Identify which cell holds the provided text, then report its (x, y) central coordinate. 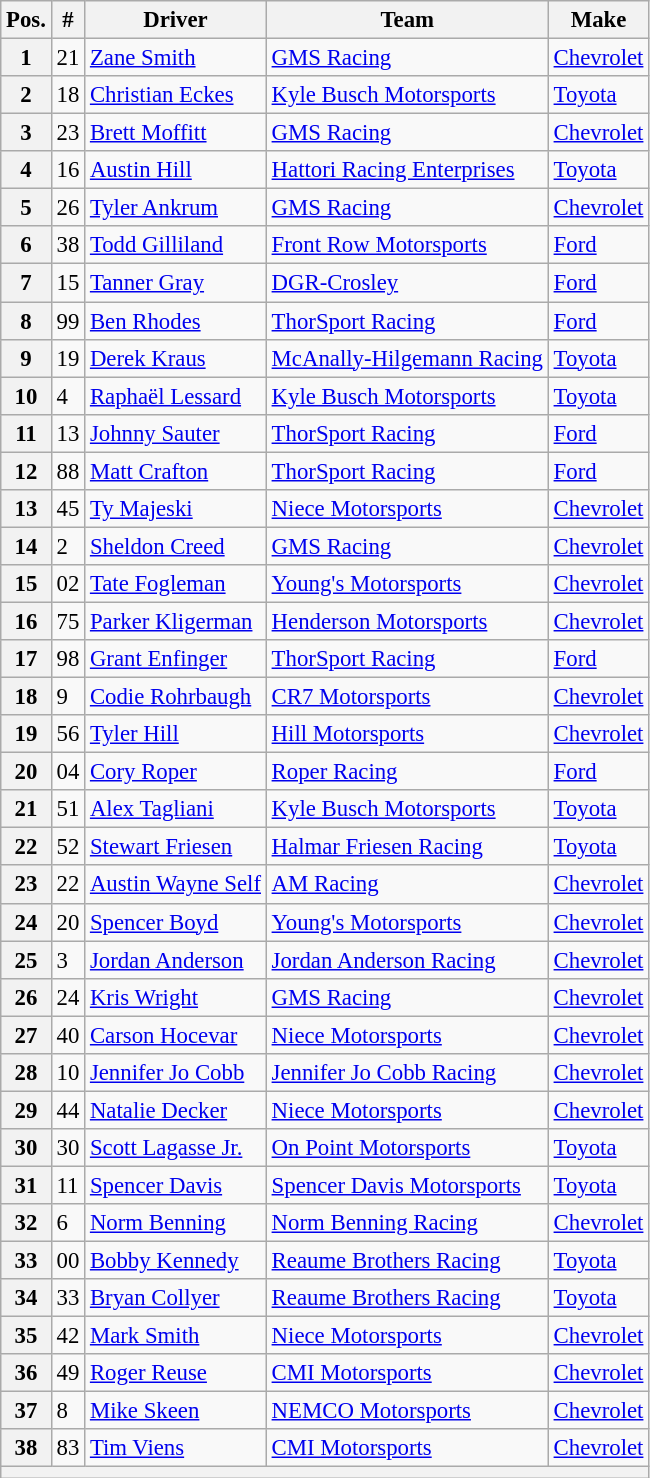
Johnny Sauter (176, 433)
Make (598, 20)
Hattori Racing Enterprises (407, 170)
35 (26, 1336)
Grant Enfinger (176, 659)
Henderson Motorsports (407, 621)
83 (68, 1449)
36 (26, 1373)
Norm Benning Racing (407, 1223)
Brett Moffitt (176, 133)
75 (68, 621)
Codie Rohrbaugh (176, 697)
Pos. (26, 20)
98 (68, 659)
On Point Motorsports (407, 1148)
42 (68, 1336)
# (68, 20)
Jennifer Jo Cobb (176, 1073)
Spencer Boyd (176, 922)
Driver (176, 20)
28 (26, 1073)
56 (68, 734)
Halmar Friesen Racing (407, 847)
Spencer Davis (176, 1185)
5 (26, 208)
Roger Reuse (176, 1373)
04 (68, 772)
Carson Hocevar (176, 1035)
Austin Wayne Self (176, 885)
Bryan Collyer (176, 1298)
Jordan Anderson (176, 960)
27 (26, 1035)
45 (68, 509)
Tyler Ankrum (176, 208)
Jordan Anderson Racing (407, 960)
02 (68, 584)
34 (26, 1298)
Todd Gilliland (176, 245)
Front Row Motorsports (407, 245)
00 (68, 1261)
Kris Wright (176, 997)
25 (26, 960)
Hill Motorsports (407, 734)
Scott Lagasse Jr. (176, 1148)
Austin Hill (176, 170)
Alex Tagliani (176, 809)
Derek Kraus (176, 358)
29 (26, 1110)
40 (68, 1035)
Roper Racing (407, 772)
Mark Smith (176, 1336)
51 (68, 809)
AM Racing (407, 885)
Sheldon Creed (176, 546)
Spencer Davis Motorsports (407, 1185)
Parker Kligerman (176, 621)
Zane Smith (176, 58)
McAnally-Hilgemann Racing (407, 358)
14 (26, 546)
Tyler Hill (176, 734)
44 (68, 1110)
37 (26, 1411)
Bobby Kennedy (176, 1261)
Natalie Decker (176, 1110)
DGR-Crosley (407, 283)
Matt Crafton (176, 471)
32 (26, 1223)
Raphaël Lessard (176, 396)
12 (26, 471)
31 (26, 1185)
Tim Viens (176, 1449)
7 (26, 283)
Norm Benning (176, 1223)
Tanner Gray (176, 283)
Ben Rhodes (176, 321)
49 (68, 1373)
NEMCO Motorsports (407, 1411)
Mike Skeen (176, 1411)
52 (68, 847)
88 (68, 471)
Jennifer Jo Cobb Racing (407, 1073)
Team (407, 20)
CR7 Motorsports (407, 697)
Ty Majeski (176, 509)
1 (26, 58)
Christian Eckes (176, 95)
99 (68, 321)
Tate Fogleman (176, 584)
17 (26, 659)
Stewart Friesen (176, 847)
Cory Roper (176, 772)
